Locate the cell with the specified text and output its [X, Y] center coordinate. 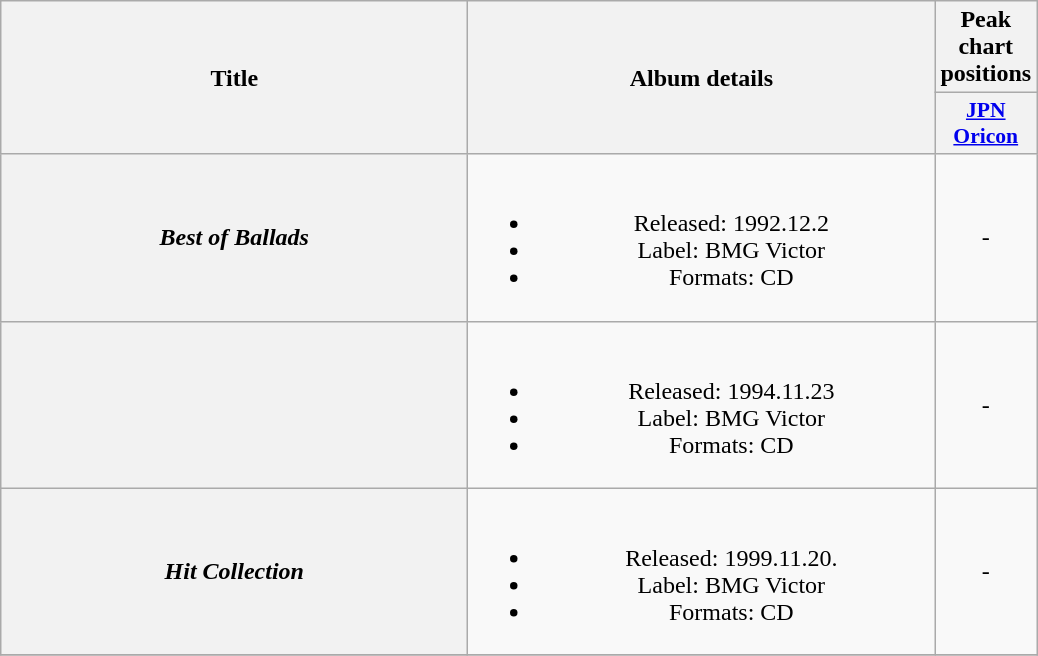
Best of Ballads [234, 238]
Released: 1994.11.23Label: BMG VictorFormats: CD [702, 404]
Hit Collection [234, 572]
JPNOricon [986, 124]
Album details [702, 78]
Peak chart positions [986, 47]
Title [234, 78]
Released: 1999.11.20.Label: BMG VictorFormats: CD [702, 572]
Released: 1992.12.2Label: BMG VictorFormats: CD [702, 238]
